Provide the [X, Y] coordinate of the cell's center where the given text is located.  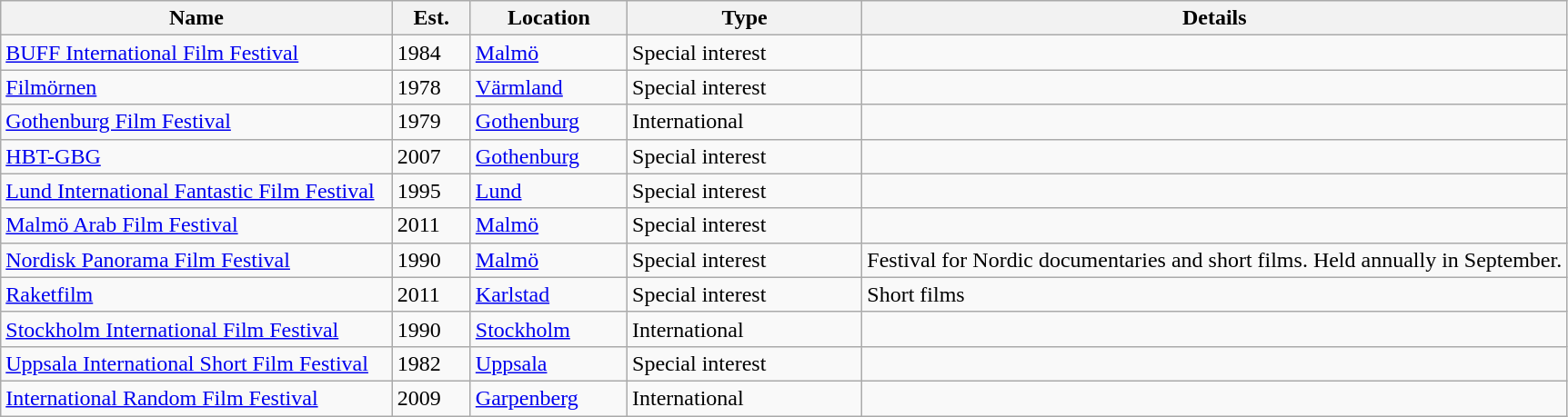
Uppsala International Short Film Festival [196, 363]
Festival for Nordic documentaries and short films. Held annually in September. [1215, 260]
Gothenburg Film Festival [196, 122]
Lund International Fantastic Film Festival [196, 191]
Lund [548, 191]
Malmö Arab Film Festival [196, 225]
Raketfilm [196, 294]
2007 [431, 156]
Garpenberg [548, 398]
Type [745, 18]
Location [548, 18]
1982 [431, 363]
Stockholm International Film Festival [196, 329]
Uppsala [548, 363]
1978 [431, 87]
1979 [431, 122]
Details [1215, 18]
2009 [431, 398]
1984 [431, 53]
Short films [1215, 294]
Nordisk Panorama Film Festival [196, 260]
Filmörnen [196, 87]
Värmland [548, 87]
Karlstad [548, 294]
1995 [431, 191]
BUFF International Film Festival [196, 53]
HBT-GBG [196, 156]
Stockholm [548, 329]
International Random Film Festival [196, 398]
Name [196, 18]
Est. [431, 18]
